Provide the (X, Y) coordinate of the cell's center where the given text is located.  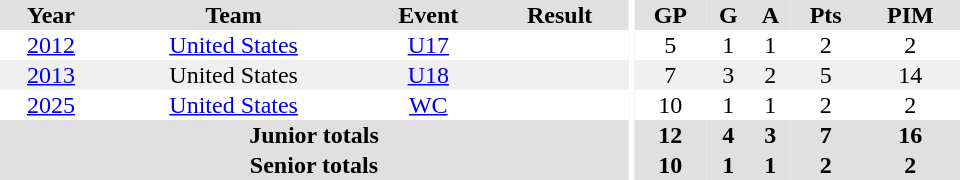
U17 (428, 45)
G (728, 15)
Junior totals (314, 135)
2012 (51, 45)
Event (428, 15)
Result (560, 15)
Pts (826, 15)
U18 (428, 75)
WC (428, 105)
Senior totals (314, 165)
PIM (910, 15)
16 (910, 135)
A (770, 15)
2013 (51, 75)
Team (234, 15)
2025 (51, 105)
12 (670, 135)
Year (51, 15)
GP (670, 15)
14 (910, 75)
4 (728, 135)
